Locate the cell with the specified text and output its (X, Y) center coordinate. 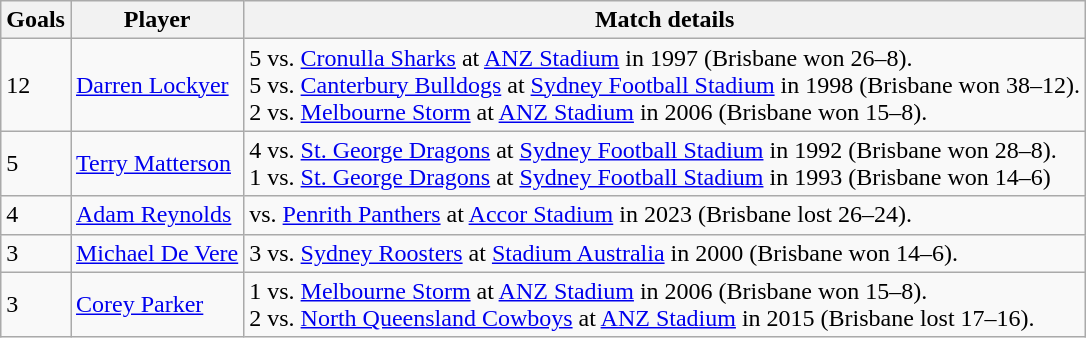
3 vs. Sydney Roosters at Stadium Australia in 2000 (Brisbane won 14–6). (665, 253)
Player (156, 20)
Terry Matterson (156, 164)
Corey Parker (156, 304)
12 (36, 85)
5 (36, 164)
Match details (665, 20)
4 (36, 215)
Goals (36, 20)
vs. Penrith Panthers at Accor Stadium in 2023 (Brisbane lost 26–24). (665, 215)
Michael De Vere (156, 253)
Darren Lockyer (156, 85)
1 vs. Melbourne Storm at ANZ Stadium in 2006 (Brisbane won 15–8). 2 vs. North Queensland Cowboys at ANZ Stadium in 2015 (Brisbane lost 17–16). (665, 304)
Adam Reynolds (156, 215)
